Determine the (X, Y) coordinate at the center of the cell enclosing the given text.  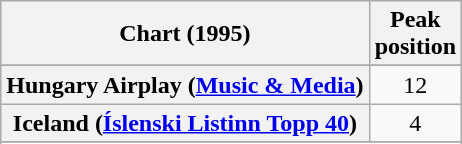
Peakposition (415, 34)
Hungary Airplay (Music & Media) (185, 85)
12 (415, 85)
4 (415, 123)
Chart (1995) (185, 34)
Iceland (Íslenski Listinn Topp 40) (185, 123)
